Scan for the cell matching the given text and deliver its [x, y] coordinate at center. 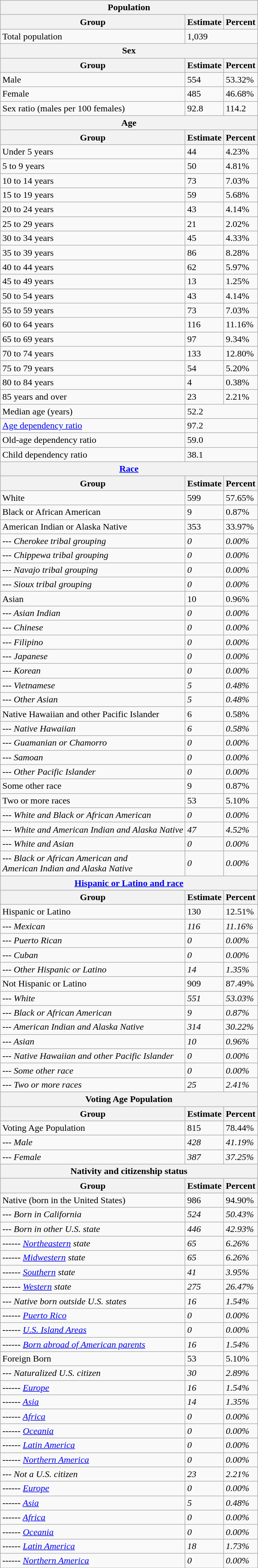
--- Black or African American andAmerican Indian and Alaska Native [93, 863]
--- Some other race [93, 1070]
428 [205, 1143]
47 [205, 829]
30 [205, 1373]
909 [205, 984]
--- Two or more races [93, 1085]
524 [205, 1215]
35 to 39 years [93, 253]
Age [129, 123]
Foreign Born [93, 1359]
--- White and Black or African American [93, 815]
50 to 54 years [93, 296]
2.41% [241, 1085]
21 [205, 224]
12.80% [241, 353]
Hispanic or Latino [93, 912]
4 [205, 382]
--- Navajo tribal grouping [93, 570]
86 [205, 253]
Age dependency ratio [93, 426]
--- Native born outside U.S. states [93, 1301]
Race [129, 469]
Nativity and citizenship status [129, 1171]
55 to 59 years [93, 310]
92.8 [205, 108]
--- Asian Indian [93, 613]
60 to 64 years [93, 325]
50.43% [241, 1215]
70 to 74 years [93, 353]
4.81% [241, 166]
--- Female [93, 1157]
5.97% [241, 267]
--- American Indian and Alaska Native [93, 1027]
Median age (years) [93, 411]
20 to 24 years [93, 209]
85 years and over [93, 397]
------ Southern state [93, 1272]
54 [205, 368]
Under 5 years [93, 152]
10 to 14 years [93, 181]
Native (born in the United States) [93, 1200]
40 to 44 years [93, 267]
46.68% [241, 94]
--- Born in other U.S. state [93, 1229]
--- Not a U.S. citizen [93, 1474]
15 to 19 years [93, 195]
--- Filipino [93, 642]
2.89% [241, 1373]
Not Hispanic or Latino [93, 984]
275 [205, 1287]
18 [205, 1546]
114.2 [241, 108]
485 [205, 94]
551 [205, 998]
Child dependency ratio [93, 455]
--- Other Hispanic or Latino [93, 969]
Asian [93, 599]
--- Samoan [93, 757]
4.52% [241, 829]
Native Hawaiian and other Pacific Islander [93, 714]
Hispanic or Latino and race [129, 883]
Female [93, 94]
--- Puerto Rican [93, 941]
2.02% [241, 224]
Population [129, 8]
Two or more races [93, 800]
5 to 9 years [93, 166]
4.23% [241, 152]
--- Chippewa tribal grouping [93, 555]
------ Northeastern state [93, 1243]
1.73% [241, 1546]
1.25% [241, 281]
Total population [93, 36]
5.20% [241, 368]
------ U.S. Island Areas [93, 1330]
53.32% [241, 80]
--- Black or African American [93, 1013]
78.44% [241, 1128]
8.28% [241, 253]
--- Guamanian or Chamorro [93, 743]
--- Naturalized U.S. citizen [93, 1373]
--- Asian [93, 1041]
94.90% [241, 1200]
80 to 84 years [93, 382]
4.33% [241, 238]
--- Native Hawaiian [93, 729]
33.97% [241, 527]
41.19% [241, 1143]
--- Chinese [93, 627]
------ Born abroad of American parents [93, 1344]
50 [205, 166]
42.93% [241, 1229]
554 [205, 80]
--- Native Hawaiian and other Pacific Islander [93, 1056]
87.49% [241, 984]
353 [205, 527]
65 to 69 years [93, 339]
Old-age dependency ratio [93, 440]
--- Sioux tribal grouping [93, 584]
37.25% [241, 1157]
130 [205, 912]
Sex ratio (males per 100 females) [93, 108]
--- White and American Indian and Alaska Native [93, 829]
American Indian or Alaska Native [93, 527]
26.47% [241, 1287]
--- Cuban [93, 955]
Male [93, 80]
Some other race [93, 786]
------ Western state [93, 1287]
45 to 49 years [93, 281]
13 [205, 281]
--- Japanese [93, 657]
25 to 29 years [93, 224]
97 [205, 339]
815 [205, 1128]
45 [205, 238]
25 [205, 1085]
38.1 [221, 455]
--- White and Asian [93, 844]
5.68% [241, 195]
--- White [93, 998]
30 to 34 years [93, 238]
0.38% [241, 382]
59 [205, 195]
--- Mexican [93, 926]
--- Vietnamese [93, 685]
41 [205, 1272]
--- Other Asian [93, 700]
1,039 [221, 36]
3.95% [241, 1272]
599 [205, 498]
30.22% [241, 1027]
--- Other Pacific Islander [93, 772]
314 [205, 1027]
59.0 [221, 440]
44 [205, 152]
52.2 [221, 411]
62 [205, 267]
446 [205, 1229]
133 [205, 353]
--- Born in California [93, 1215]
------ Puerto Rico [93, 1315]
57.65% [241, 498]
12.51% [241, 912]
97.2 [221, 426]
53.03% [241, 998]
Sex [129, 51]
White [93, 498]
------ Midwestern state [93, 1258]
986 [205, 1200]
--- Cherokee tribal grouping [93, 541]
--- Male [93, 1143]
9.34% [241, 339]
387 [205, 1157]
75 to 79 years [93, 368]
--- Korean [93, 671]
Black or African American [93, 512]
